From the cell containing the given text, extract its center point as (x, y) coordinate. 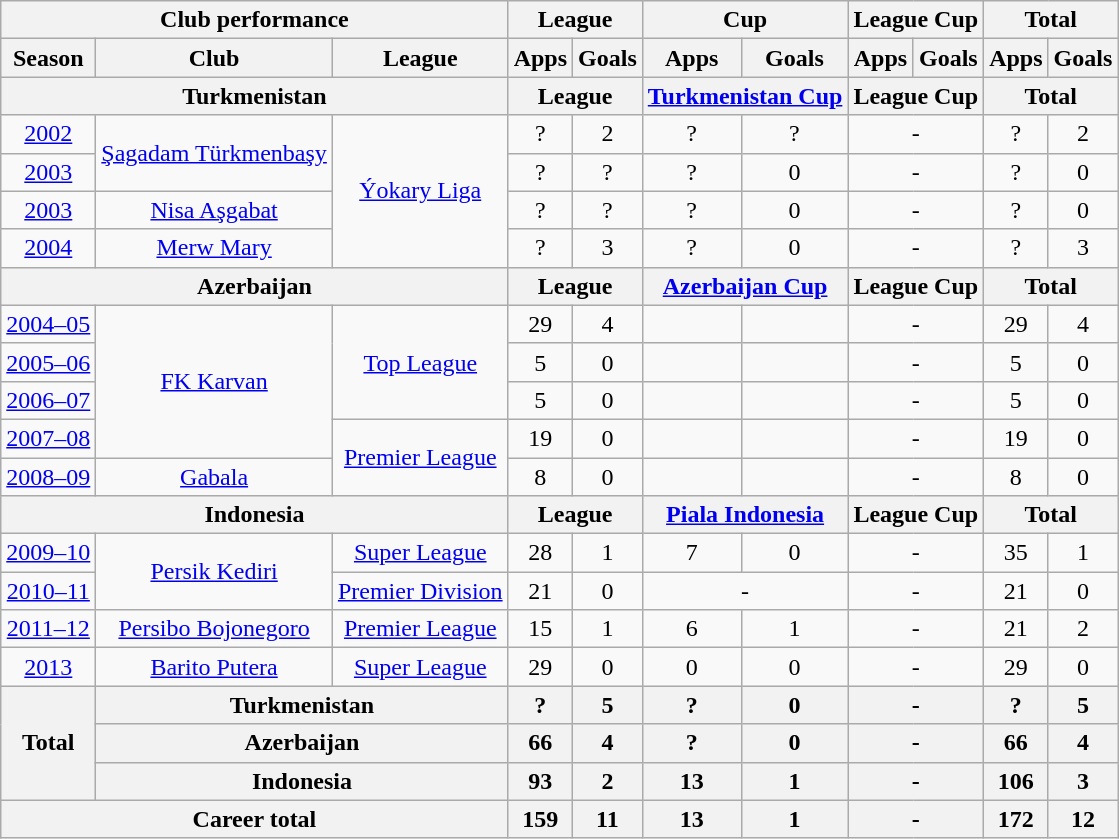
Career total (254, 819)
Şagadam Türkmenbaşy (214, 153)
28 (540, 553)
Ýokary Liga (420, 191)
2004–05 (48, 324)
2007–08 (48, 438)
2004 (48, 248)
7 (692, 553)
Gabala (214, 477)
6 (692, 629)
2011–12 (48, 629)
Top League (420, 362)
Premier Division (420, 591)
FK Karvan (214, 381)
Merw Mary (214, 248)
2013 (48, 667)
Season (48, 58)
2010–11 (48, 591)
Piala Indonesia (745, 515)
172 (1016, 819)
106 (1016, 781)
2002 (48, 134)
12 (1083, 819)
159 (540, 819)
93 (540, 781)
Persik Kediri (214, 572)
Persibo Bojonegoro (214, 629)
Turkmenistan Cup (745, 96)
2005–06 (48, 362)
Nisa Aşgabat (214, 210)
2008–09 (48, 477)
Club performance (254, 20)
11 (608, 819)
Club (214, 58)
15 (540, 629)
Cup (745, 20)
2009–10 (48, 553)
35 (1016, 553)
Barito Putera (214, 667)
Azerbaijan Cup (745, 286)
2006–07 (48, 400)
